From the cell containing the given text, extract its center point as (X, Y) coordinate. 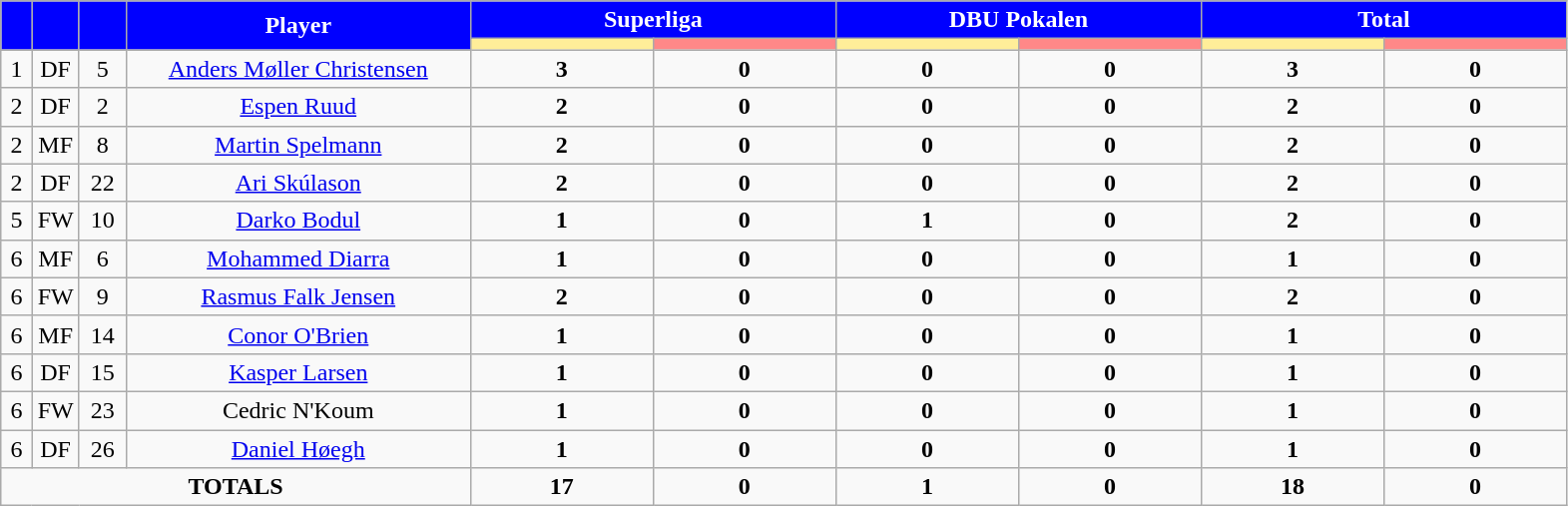
Total (1383, 20)
Daniel Høegh (297, 448)
15 (102, 372)
Espen Ruud (297, 107)
Player (297, 26)
22 (102, 183)
Superliga (653, 20)
18 (1292, 487)
9 (102, 296)
23 (102, 410)
8 (102, 145)
Kasper Larsen (297, 372)
Cedric N'Koum (297, 410)
Conor O'Brien (297, 334)
Anders Møller Christensen (297, 69)
Darko Bodul (297, 221)
17 (561, 487)
Ari Skúlason (297, 183)
Rasmus Falk Jensen (297, 296)
Martin Spelmann (297, 145)
10 (102, 221)
14 (102, 334)
Mohammed Diarra (297, 258)
26 (102, 448)
TOTALS (236, 487)
DBU Pokalen (1018, 20)
